For the text-containing cell, return its midpoint in [x, y] coordinate format. 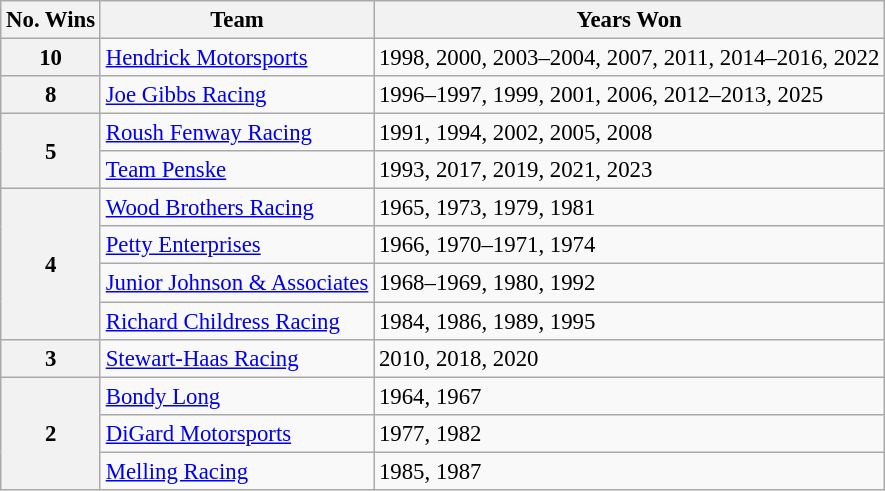
1965, 1973, 1979, 1981 [630, 208]
Bondy Long [236, 396]
1985, 1987 [630, 471]
1993, 2017, 2019, 2021, 2023 [630, 170]
Richard Childress Racing [236, 321]
1968–1969, 1980, 1992 [630, 283]
Team Penske [236, 170]
Junior Johnson & Associates [236, 283]
DiGard Motorsports [236, 433]
1984, 1986, 1989, 1995 [630, 321]
2010, 2018, 2020 [630, 358]
8 [51, 95]
5 [51, 152]
3 [51, 358]
1966, 1970–1971, 1974 [630, 245]
4 [51, 264]
1964, 1967 [630, 396]
Petty Enterprises [236, 245]
Team [236, 20]
Stewart-Haas Racing [236, 358]
Years Won [630, 20]
2 [51, 434]
No. Wins [51, 20]
1998, 2000, 2003–2004, 2007, 2011, 2014–2016, 2022 [630, 58]
1977, 1982 [630, 433]
Melling Racing [236, 471]
Wood Brothers Racing [236, 208]
10 [51, 58]
1991, 1994, 2002, 2005, 2008 [630, 133]
Roush Fenway Racing [236, 133]
Hendrick Motorsports [236, 58]
1996–1997, 1999, 2001, 2006, 2012–2013, 2025 [630, 95]
Joe Gibbs Racing [236, 95]
